Return (x, y) of the center of cell containing provided text 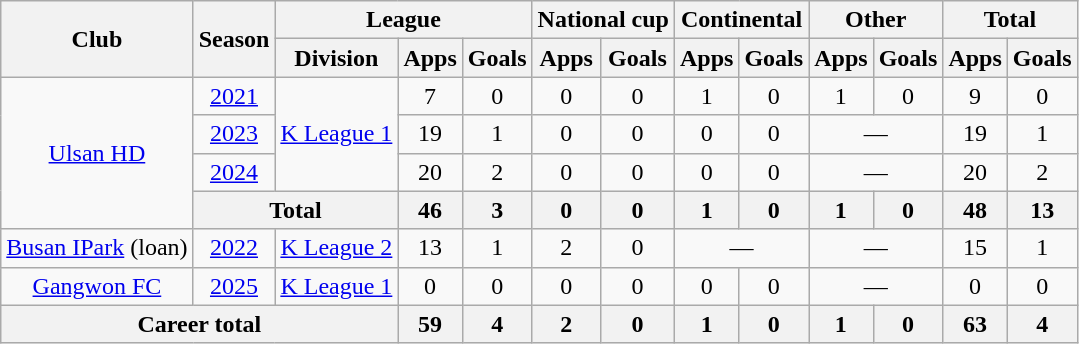
2021 (234, 96)
Club (97, 39)
46 (430, 210)
9 (975, 96)
K League 2 (336, 248)
Season (234, 39)
2022 (234, 248)
League (404, 20)
Continental (741, 20)
Career total (200, 324)
National cup (603, 20)
2023 (234, 134)
Ulsan HD (97, 153)
Division (336, 58)
3 (497, 210)
63 (975, 324)
2025 (234, 286)
Busan IPark (loan) (97, 248)
15 (975, 248)
Other (876, 20)
59 (430, 324)
7 (430, 96)
48 (975, 210)
2024 (234, 172)
Gangwon FC (97, 286)
